Extract the (x, y) coordinate from the center of the cell holding the provided text.  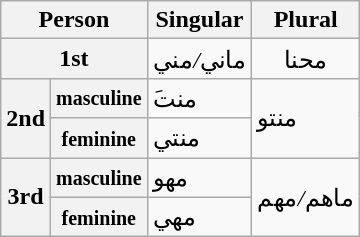
مهو (200, 178)
ماهم/مهم (306, 198)
2nd (26, 118)
Person (74, 20)
3rd (26, 198)
1st (74, 59)
Singular (200, 20)
مهي (200, 217)
منتي (200, 138)
منتو (306, 118)
Plural (306, 20)
ماني/مني (200, 59)
َمنت (200, 98)
محنا (306, 59)
